Extract the (x, y) coordinate from the center of the cell holding the provided text.  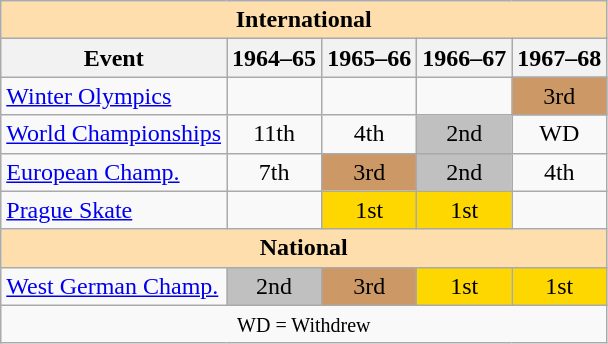
7th (274, 172)
International (304, 20)
1966–67 (464, 58)
1967–68 (560, 58)
European Champ. (114, 172)
Winter Olympics (114, 96)
11th (274, 134)
Event (114, 58)
1964–65 (274, 58)
West German Champ. (114, 286)
WD = Withdrew (304, 324)
WD (560, 134)
National (304, 248)
Prague Skate (114, 210)
1965–66 (370, 58)
World Championships (114, 134)
